Capture the cell that displays the provided text and extract its [X, Y] central coordinate. 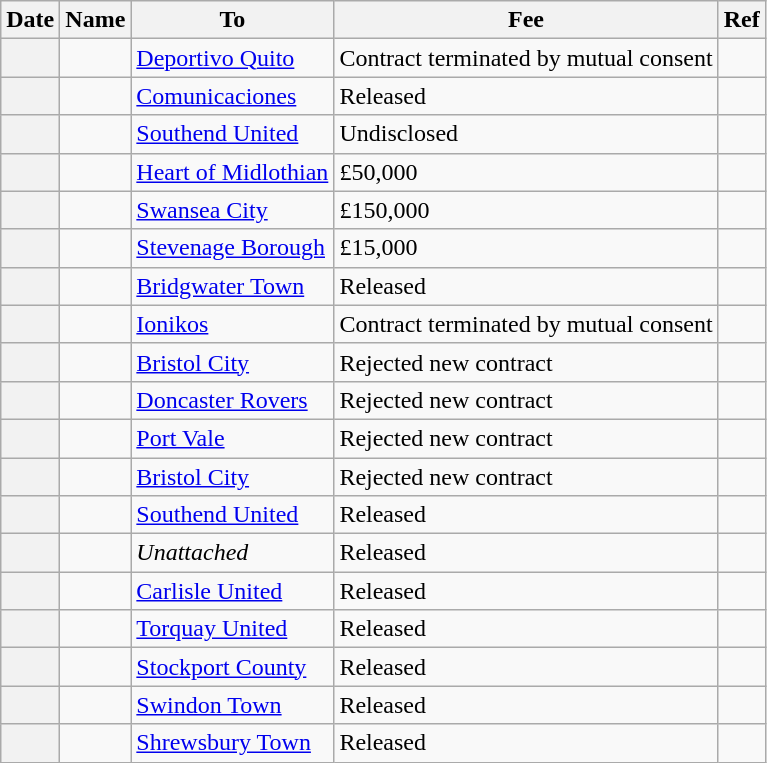
Bridgwater Town [232, 286]
Port Vale [232, 438]
Ref [742, 20]
Stevenage Borough [232, 248]
Fee [526, 20]
Date [30, 20]
Swindon Town [232, 705]
£15,000 [526, 248]
Doncaster Rovers [232, 400]
Carlisle United [232, 591]
Unattached [232, 553]
Ionikos [232, 324]
Name [96, 20]
Swansea City [232, 210]
£50,000 [526, 172]
Shrewsbury Town [232, 743]
Comunicaciones [232, 96]
Torquay United [232, 629]
Deportivo Quito [232, 58]
Heart of Midlothian [232, 172]
To [232, 20]
£150,000 [526, 210]
Stockport County [232, 667]
Undisclosed [526, 134]
